Return the (X, Y) coordinate for the center point of the cell that contains the specified text.  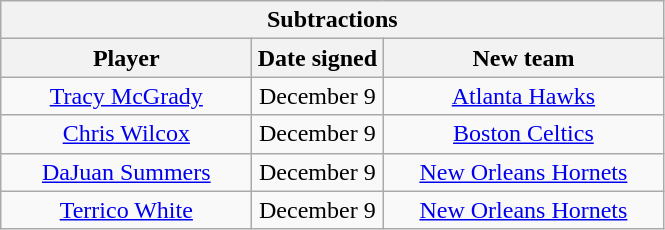
Chris Wilcox (126, 134)
New team (524, 58)
Terrico White (126, 210)
Subtractions (332, 20)
Atlanta Hawks (524, 96)
Player (126, 58)
Boston Celtics (524, 134)
DaJuan Summers (126, 172)
Date signed (318, 58)
Tracy McGrady (126, 96)
